Pinpoint the cell where the given text exists, returning its [X, Y] midpoint coordinate. 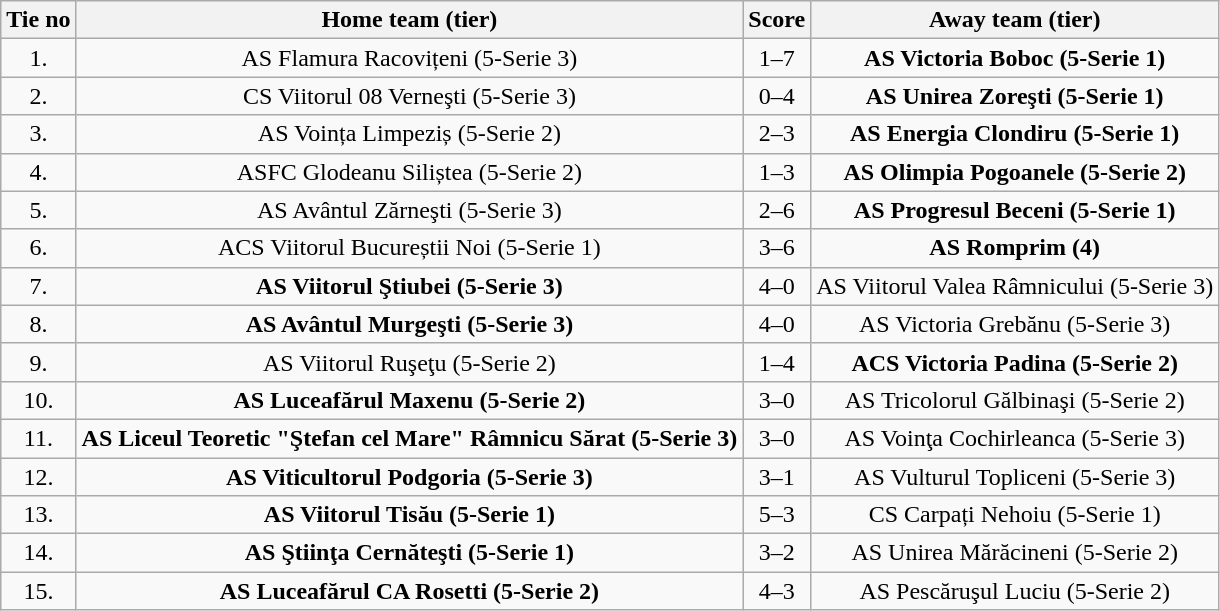
Score [777, 20]
13. [38, 515]
AS Romprim (4) [1015, 248]
AS Unirea Mărăcineni (5-Serie 2) [1015, 553]
AS Tricolorul Gălbinaşi (5-Serie 2) [1015, 400]
8. [38, 324]
3–1 [777, 477]
3–2 [777, 553]
AS Ştiinţa Cernăteşti (5-Serie 1) [410, 553]
AS Pescăruşul Luciu (5-Serie 2) [1015, 591]
AS Progresul Beceni (5-Serie 1) [1015, 210]
1–7 [777, 58]
10. [38, 400]
4. [38, 172]
3–6 [777, 248]
Away team (tier) [1015, 20]
CS Carpați Nehoiu (5-Serie 1) [1015, 515]
9. [38, 362]
1. [38, 58]
AS Voinţa Cochirleanca (5-Serie 3) [1015, 438]
Tie no [38, 20]
AS Unirea Zoreşti (5-Serie 1) [1015, 96]
AS Luceafărul CA Rosetti (5-Serie 2) [410, 591]
7. [38, 286]
AS Viitorul Valea Râmnicului (5-Serie 3) [1015, 286]
1–3 [777, 172]
AS Victoria Boboc (5-Serie 1) [1015, 58]
AS Avântul Zărneşti (5-Serie 3) [410, 210]
AS Liceul Teoretic "Ştefan cel Mare" Râmnicu Sărat (5-Serie 3) [410, 438]
15. [38, 591]
11. [38, 438]
Home team (tier) [410, 20]
AS Olimpia Pogoanele (5-Serie 2) [1015, 172]
6. [38, 248]
4–3 [777, 591]
0–4 [777, 96]
AS Vulturul Topliceni (5-Serie 3) [1015, 477]
AS Avântul Murgeşti (5-Serie 3) [410, 324]
CS Viitorul 08 Verneşti (5-Serie 3) [410, 96]
AS Viticultorul Podgoria (5-Serie 3) [410, 477]
ACS Victoria Padina (5-Serie 2) [1015, 362]
14. [38, 553]
5–3 [777, 515]
2–6 [777, 210]
AS Viitorul Tisău (5-Serie 1) [410, 515]
AS Luceafărul Maxenu (5-Serie 2) [410, 400]
ACS Viitorul Bucureștii Noi (5-Serie 1) [410, 248]
2. [38, 96]
AS Flamura Racovițeni (5-Serie 3) [410, 58]
ASFC Glodeanu Siliștea (5-Serie 2) [410, 172]
AS Energia Clondiru (5-Serie 1) [1015, 134]
1–4 [777, 362]
12. [38, 477]
AS Viitorul Ruşeţu (5-Serie 2) [410, 362]
3. [38, 134]
5. [38, 210]
AS Victoria Grebănu (5-Serie 3) [1015, 324]
AS Viitorul Ştiubei (5-Serie 3) [410, 286]
AS Voința Limpeziș (5-Serie 2) [410, 134]
2–3 [777, 134]
